Search for the cell housing the specified text and yield its [X, Y] center coordinate. 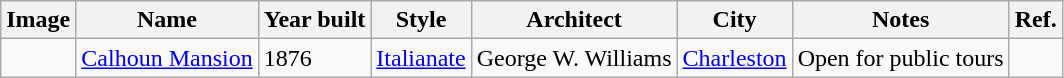
George W. Williams [574, 58]
Charleston [734, 58]
Architect [574, 20]
Style [421, 20]
Ref. [1036, 20]
Name [167, 20]
Image [38, 20]
Notes [900, 20]
Open for public tours [900, 58]
Year built [314, 20]
City [734, 20]
Italianate [421, 58]
Calhoun Mansion [167, 58]
1876 [314, 58]
